Capture the cell that displays the provided text and extract its [X, Y] central coordinate. 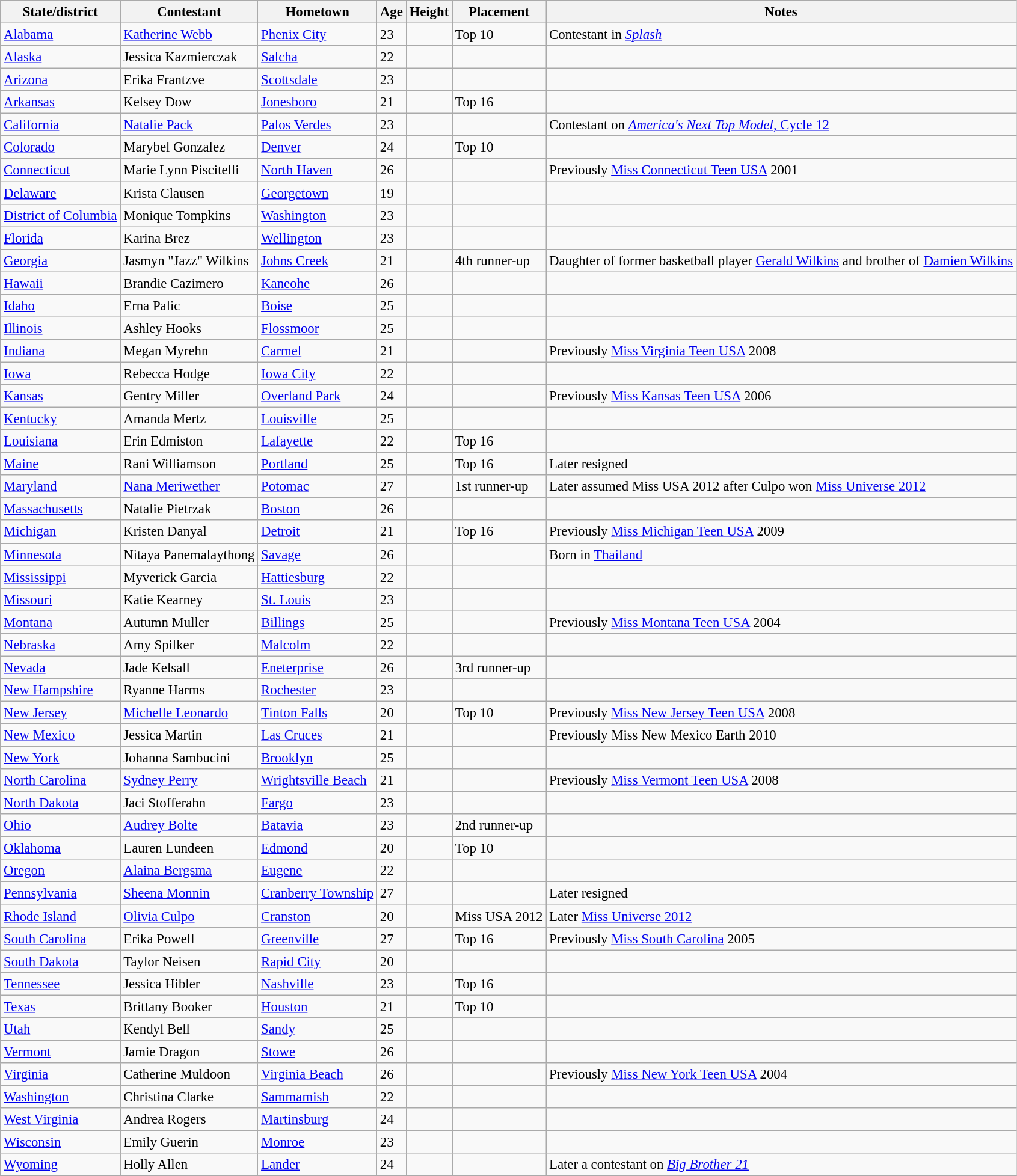
Tennessee [60, 984]
State/district [60, 12]
Jasmyn "Jazz" Wilkins [189, 260]
Iowa [60, 373]
Maryland [60, 486]
Texas [60, 1006]
St. Louis [318, 599]
Wrightsville Beach [318, 780]
Katie Kearney [189, 599]
Colorado [60, 147]
New Hampshire [60, 690]
Montana [60, 622]
Palos Verdes [318, 125]
North Haven [318, 170]
Johanna Sambucini [189, 758]
Kristen Danyal [189, 532]
Karina Brez [189, 238]
Nebraska [60, 645]
Jamie Dragon [189, 1052]
19 [392, 193]
Brooklyn [318, 758]
Lauren Lundeen [189, 848]
Batavia [318, 825]
Erika Powell [189, 939]
Greenville [318, 939]
Nitaya Panemalaythong [189, 554]
Louisville [318, 419]
Autumn Muller [189, 622]
Rani Williamson [189, 464]
Denver [318, 147]
Missouri [60, 599]
Savage [318, 554]
Height [429, 12]
Wellington [318, 238]
Gentry Miller [189, 396]
Portland [318, 464]
Jonesboro [318, 102]
Ryanne Harms [189, 690]
Brandie Cazimero [189, 283]
Previously Miss Montana Teen USA 2004 [781, 622]
Florida [60, 238]
Krista Clausen [189, 193]
Previously Miss New York Teen USA 2004 [781, 1074]
Christina Clarke [189, 1097]
Flossmoor [318, 328]
Ohio [60, 825]
North Carolina [60, 780]
Martinsburg [318, 1119]
Amanda Mertz [189, 419]
Fargo [318, 803]
Natalie Pietrzak [189, 509]
Previously Miss Virginia Teen USA 2008 [781, 351]
Alaina Bergsma [189, 871]
Oregon [60, 871]
Salcha [318, 57]
Holly Allen [189, 1165]
Massachusetts [60, 509]
Jaci Stofferahn [189, 803]
Jessica Kazmierczak [189, 57]
South Carolina [60, 939]
Detroit [318, 532]
Arizona [60, 80]
Sandy [318, 1029]
Illinois [60, 328]
Natalie Pack [189, 125]
Edmond [318, 848]
Jessica Hibler [189, 984]
Brittany Booker [189, 1006]
Malcolm [318, 645]
New York [60, 758]
Kansas [60, 396]
Virginia [60, 1074]
Georgia [60, 260]
Previously Miss New Mexico Earth 2010 [781, 735]
Andrea Rogers [189, 1119]
North Dakota [60, 803]
Daughter of former basketball player Gerald Wilkins and brother of Damien Wilkins [781, 260]
Olivia Culpo [189, 916]
Scottsdale [318, 80]
3rd runner-up [499, 667]
2nd runner-up [499, 825]
Louisiana [60, 441]
Later a contestant on Big Brother 21 [781, 1165]
Connecticut [60, 170]
Billings [318, 622]
South Dakota [60, 961]
Cranston [318, 916]
New Mexico [60, 735]
Tinton Falls [318, 712]
Katherine Webb [189, 35]
Lafayette [318, 441]
Georgetown [318, 193]
Monroe [318, 1142]
Nashville [318, 984]
Emily Guerin [189, 1142]
Maine [60, 464]
Hattiesburg [318, 577]
Born in Thailand [781, 554]
Previously Miss South Carolina 2005 [781, 939]
Rapid City [318, 961]
Rebecca Hodge [189, 373]
Houston [318, 1006]
Catherine Muldoon [189, 1074]
Utah [60, 1029]
Minnesota [60, 554]
Boston [318, 509]
Kentucky [60, 419]
Iowa City [318, 373]
Alabama [60, 35]
Nana Meriwether [189, 486]
Kendyl Bell [189, 1029]
Kaneohe [318, 283]
Audrey Bolte [189, 825]
Hawaii [60, 283]
Rochester [318, 690]
Erika Frantzve [189, 80]
Kelsey Dow [189, 102]
Jade Kelsall [189, 667]
Johns Creek [318, 260]
Overland Park [318, 396]
Age [392, 12]
Later Miss Universe 2012 [781, 916]
New Jersey [60, 712]
4th runner-up [499, 260]
Michelle Leonardo [189, 712]
Las Cruces [318, 735]
Boise [318, 306]
Arkansas [60, 102]
Marybel Gonzalez [189, 147]
Previously Miss New Jersey Teen USA 2008 [781, 712]
Jessica Martin [189, 735]
Pennsylvania [60, 893]
Previously Miss Connecticut Teen USA 2001 [781, 170]
Monique Tompkins [189, 215]
Notes [781, 12]
Mississippi [60, 577]
Delaware [60, 193]
Sydney Perry [189, 780]
Alaska [60, 57]
Miss USA 2012 [499, 916]
Hometown [318, 12]
Stowe [318, 1052]
Myverick Garcia [189, 577]
Previously Miss Kansas Teen USA 2006 [781, 396]
Sheena Monnin [189, 893]
District of Columbia [60, 215]
Michigan [60, 532]
Wyoming [60, 1165]
Marie Lynn Piscitelli [189, 170]
Eugene [318, 871]
West Virginia [60, 1119]
Taylor Neisen [189, 961]
Sammamish [318, 1097]
Lander [318, 1165]
Cranberry Township [318, 893]
Previously Miss Vermont Teen USA 2008 [781, 780]
Phenix City [318, 35]
Amy Spilker [189, 645]
Oklahoma [60, 848]
Megan Myrehn [189, 351]
Idaho [60, 306]
California [60, 125]
Rhode Island [60, 916]
Potomac [318, 486]
Contestant [189, 12]
Carmel [318, 351]
Virginia Beach [318, 1074]
Contestant on America's Next Top Model, Cycle 12 [781, 125]
Later assumed Miss USA 2012 after Culpo won Miss Universe 2012 [781, 486]
Erna Palic [189, 306]
Ashley Hooks [189, 328]
1st runner-up [499, 486]
Nevada [60, 667]
Wisconsin [60, 1142]
Contestant in Splash [781, 35]
Previously Miss Michigan Teen USA 2009 [781, 532]
Erin Edmiston [189, 441]
Vermont [60, 1052]
Indiana [60, 351]
Placement [499, 12]
Eneterprise [318, 667]
